For the text-containing cell, return its midpoint in (x, y) coordinate format. 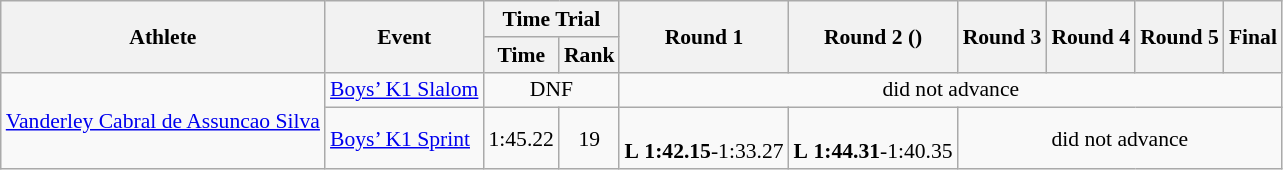
Final (1253, 36)
Boys’ K1 Slalom (404, 90)
L 1:44.31-1:40.35 (874, 138)
Rank (590, 55)
Event (404, 36)
DNF (551, 90)
Athlete (163, 36)
L 1:42.15-1:33.27 (704, 138)
Round 5 (1180, 36)
Time (520, 55)
Round 4 (1090, 36)
Time Trial (551, 19)
Boys’ K1 Sprint (404, 138)
1:45.22 (520, 138)
Round 3 (1002, 36)
Vanderley Cabral de Assuncao Silva (163, 120)
Round 2 () (874, 36)
19 (590, 138)
Round 1 (704, 36)
